From the cell containing the given text, extract its center point as [X, Y] coordinate. 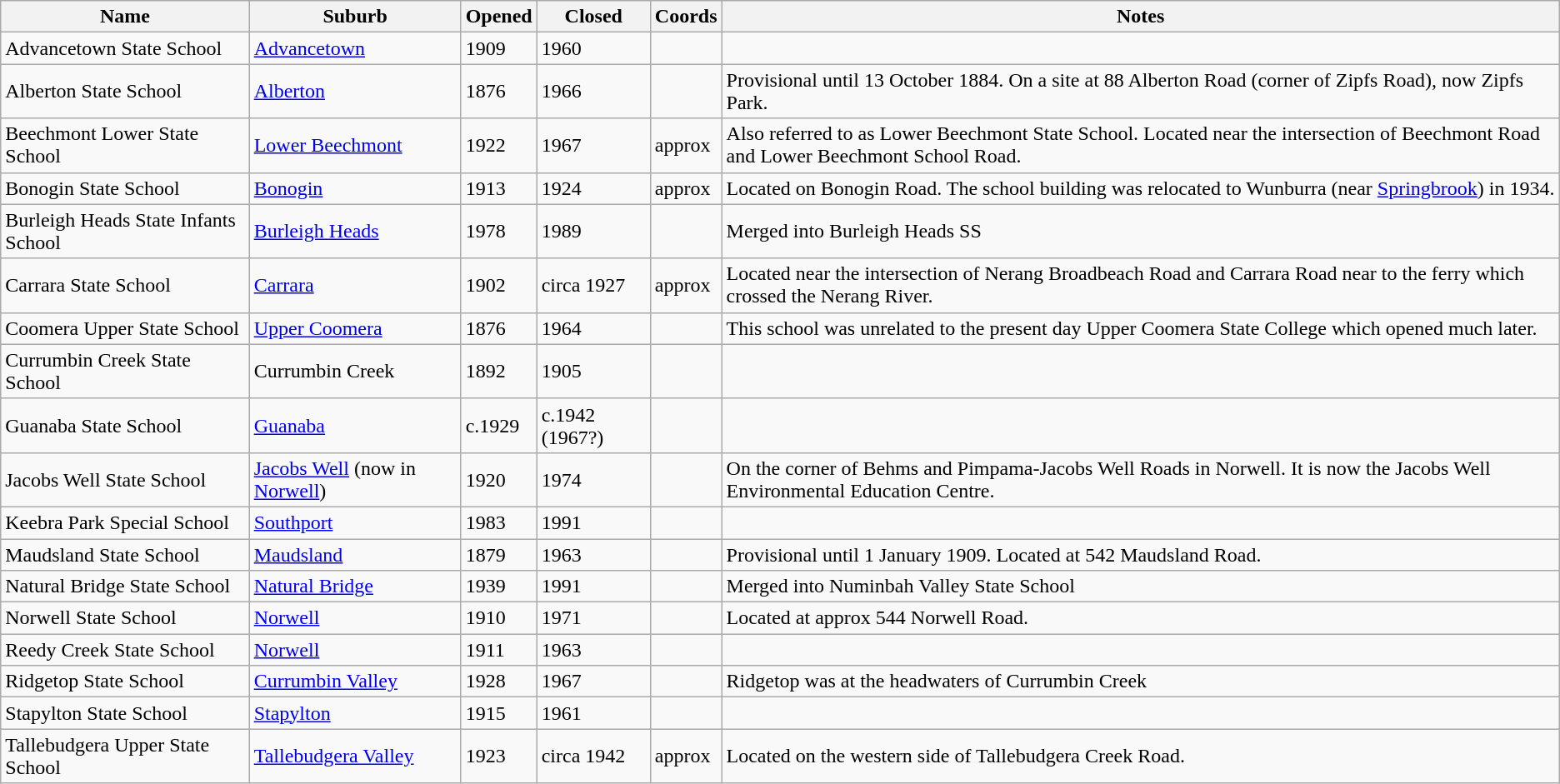
Provisional until 1 January 1909. Located at 542 Maudsland Road. [1140, 554]
1964 [593, 328]
1911 [498, 650]
This school was unrelated to the present day Upper Coomera State College which opened much later. [1140, 328]
Alberton State School [125, 92]
1920 [498, 480]
Burleigh Heads [355, 232]
1922 [498, 145]
1983 [498, 522]
Closed [593, 17]
Bonogin [355, 188]
1902 [498, 285]
Tallebudgera Valley [355, 757]
Burleigh Heads State Infants School [125, 232]
Keebra Park Special School [125, 522]
Merged into Numinbah Valley State School [1140, 587]
1905 [593, 372]
c.1929 [498, 425]
Carrara State School [125, 285]
Maudsland [355, 554]
1928 [498, 682]
Lower Beechmont [355, 145]
Advancetown [355, 48]
1923 [498, 757]
Coords [686, 17]
Name [125, 17]
Also referred to as Lower Beechmont State School. Located near the intersection of Beechmont Road and Lower Beechmont School Road. [1140, 145]
Located near the intersection of Nerang Broadbeach Road and Carrara Road near to the ferry which crossed the Nerang River. [1140, 285]
Suburb [355, 17]
Currumbin Creek State School [125, 372]
Guanaba State School [125, 425]
Alberton [355, 92]
Located on Bonogin Road. The school building was relocated to Wunburra (near Springbrook) in 1934. [1140, 188]
1974 [593, 480]
Ridgetop was at the headwaters of Currumbin Creek [1140, 682]
Bonogin State School [125, 188]
Upper Coomera [355, 328]
Natural Bridge [355, 587]
1913 [498, 188]
1939 [498, 587]
On the corner of Behms and Pimpama-Jacobs Well Roads in Norwell. It is now the Jacobs Well Environmental Education Centre. [1140, 480]
Opened [498, 17]
Natural Bridge State School [125, 587]
Beechmont Lower State School [125, 145]
Currumbin Creek [355, 372]
1978 [498, 232]
1961 [593, 713]
Provisional until 13 October 1884. On a site at 88 Alberton Road (corner of Zipfs Road), now Zipfs Park. [1140, 92]
Stapylton [355, 713]
1960 [593, 48]
Maudsland State School [125, 554]
1909 [498, 48]
1892 [498, 372]
Southport [355, 522]
1924 [593, 188]
1966 [593, 92]
Located on the western side of Tallebudgera Creek Road. [1140, 757]
Currumbin Valley [355, 682]
Carrara [355, 285]
c.1942 (1967?) [593, 425]
Reedy Creek State School [125, 650]
Merged into Burleigh Heads SS [1140, 232]
1910 [498, 618]
Norwell State School [125, 618]
1879 [498, 554]
Notes [1140, 17]
1971 [593, 618]
Advancetown State School [125, 48]
Guanaba [355, 425]
Tallebudgera Upper State School [125, 757]
Coomera Upper State School [125, 328]
Jacobs Well (now in Norwell) [355, 480]
circa 1942 [593, 757]
Jacobs Well State School [125, 480]
Located at approx 544 Norwell Road. [1140, 618]
circa 1927 [593, 285]
1915 [498, 713]
1989 [593, 232]
Stapylton State School [125, 713]
Ridgetop State School [125, 682]
